Locate the cell with the specified text and output its (x, y) center coordinate. 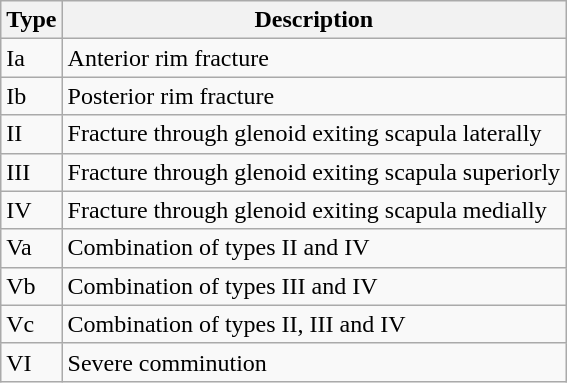
VI (32, 362)
Fracture through glenoid exiting scapula medially (314, 210)
Combination of types III and IV (314, 286)
Fracture through glenoid exiting scapula superiorly (314, 172)
Ia (32, 58)
III (32, 172)
Vc (32, 324)
Posterior rim fracture (314, 96)
Combination of types II, III and IV (314, 324)
Va (32, 248)
Combination of types II and IV (314, 248)
Description (314, 20)
Ib (32, 96)
Type (32, 20)
IV (32, 210)
Severe comminution (314, 362)
Fracture through glenoid exiting scapula laterally (314, 134)
Anterior rim fracture (314, 58)
Vb (32, 286)
II (32, 134)
